Provide the (X, Y) coordinate of the cell's center where the given text is located.  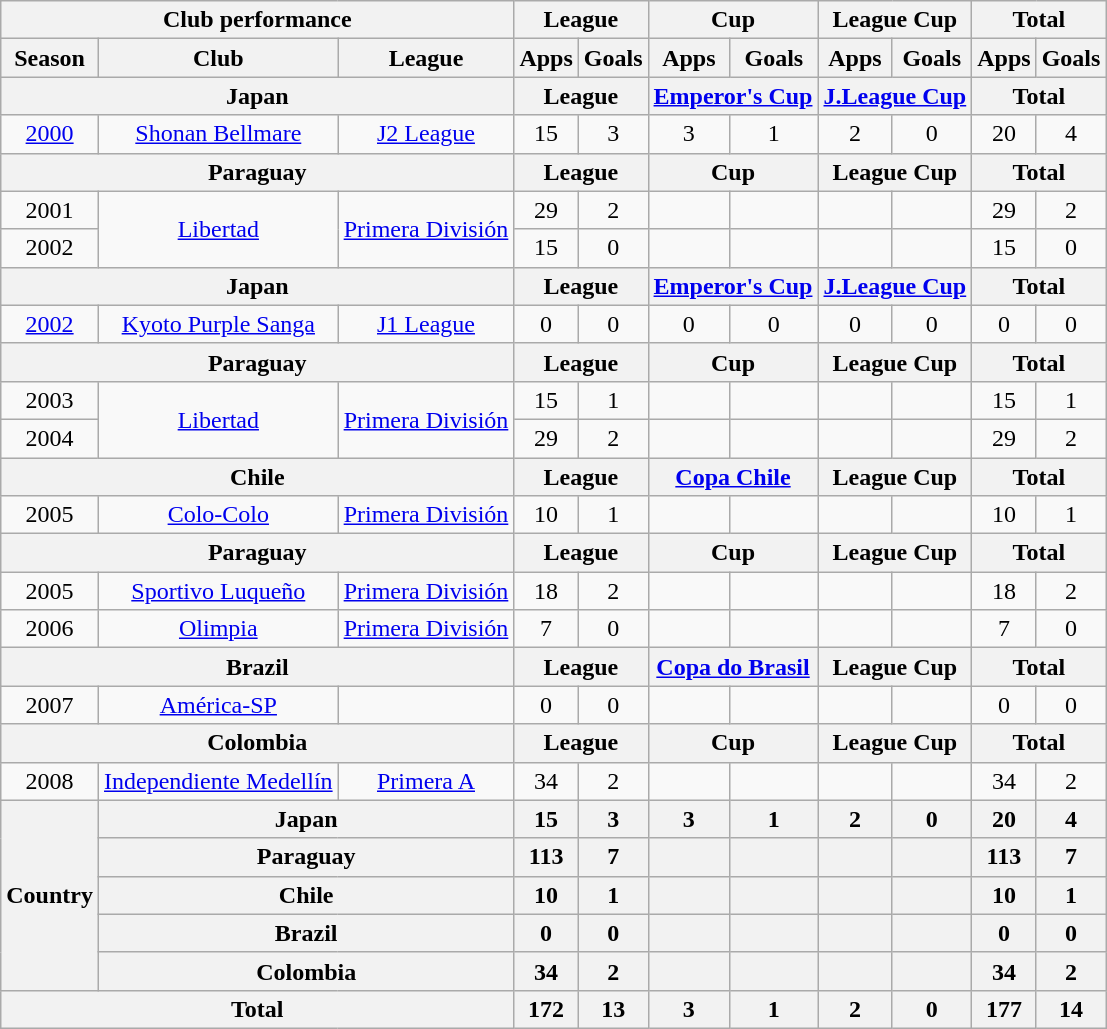
Olimpia (218, 629)
13 (613, 1009)
2004 (50, 438)
2001 (50, 210)
América-SP (218, 705)
Sportivo Luqueño (218, 591)
2007 (50, 705)
Country (50, 895)
2006 (50, 629)
Season (50, 58)
Copa do Brasil (733, 667)
2003 (50, 400)
Colo-Colo (218, 515)
177 (1004, 1009)
Shonan Bellmare (218, 134)
2008 (50, 781)
J2 League (426, 134)
Independiente Medellín (218, 781)
14 (1071, 1009)
J1 League (426, 324)
2000 (50, 134)
Club (218, 58)
172 (546, 1009)
Club performance (258, 20)
Copa Chile (733, 477)
Kyoto Purple Sanga (218, 324)
Primera A (426, 781)
